For the text-containing cell, return its midpoint in (X, Y) coordinate format. 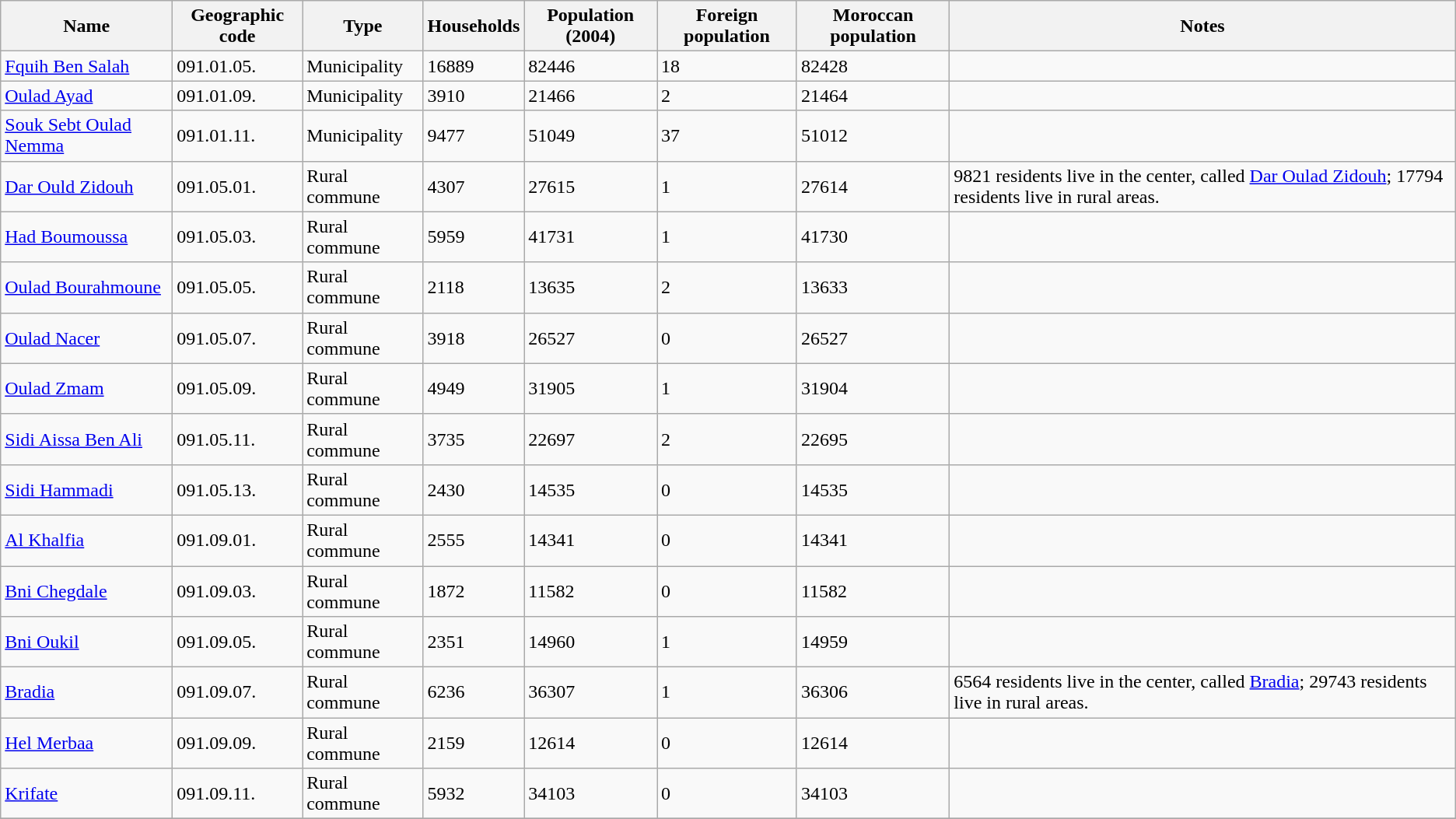
091.09.03. (238, 591)
9821 residents live in the center, called Dar Oulad Zidouh; 17794 residents live in rural areas. (1202, 187)
2555 (474, 540)
21466 (591, 96)
31905 (591, 389)
091.09.05. (238, 642)
Oulad Bourahmoune (87, 288)
091.05.03. (238, 236)
091.05.13. (238, 490)
6236 (474, 692)
Hel Merbaa (87, 744)
Name (87, 26)
4307 (474, 187)
3735 (474, 439)
Bradia (87, 692)
9477 (474, 135)
5959 (474, 236)
Sidi Aissa Ben Ali (87, 439)
21464 (873, 96)
2430 (474, 490)
3910 (474, 96)
31904 (873, 389)
091.05.07. (238, 338)
22695 (873, 439)
091.05.11. (238, 439)
6564 residents live in the center, called Bradia; 29743 residents live in rural areas. (1202, 692)
Krifate (87, 793)
Oulad Ayad (87, 96)
37 (726, 135)
Sidi Hammadi (87, 490)
51049 (591, 135)
Type (362, 26)
Bni Oukil (87, 642)
Fquih Ben Salah (87, 66)
41730 (873, 236)
Notes (1202, 26)
091.09.11. (238, 793)
Population (2004) (591, 26)
3918 (474, 338)
091.05.05. (238, 288)
Al Khalfia (87, 540)
Souk Sebt Oulad Nemma (87, 135)
51012 (873, 135)
091.01.09. (238, 96)
2351 (474, 642)
Had Boumoussa (87, 236)
4949 (474, 389)
5932 (474, 793)
091.09.09. (238, 744)
Foreign population (726, 26)
13635 (591, 288)
36306 (873, 692)
091.01.05. (238, 66)
14960 (591, 642)
14959 (873, 642)
27615 (591, 187)
091.09.07. (238, 692)
091.05.01. (238, 187)
Households (474, 26)
41731 (591, 236)
82428 (873, 66)
27614 (873, 187)
091.01.11. (238, 135)
2118 (474, 288)
Geographic code (238, 26)
091.05.09. (238, 389)
Oulad Zmam (87, 389)
18 (726, 66)
36307 (591, 692)
22697 (591, 439)
16889 (474, 66)
Moroccan population (873, 26)
2159 (474, 744)
Oulad Nacer (87, 338)
Dar Ould Zidouh (87, 187)
82446 (591, 66)
13633 (873, 288)
1872 (474, 591)
091.09.01. (238, 540)
Bni Chegdale (87, 591)
